Extract the [x, y] coordinate from the center of the cell holding the provided text.  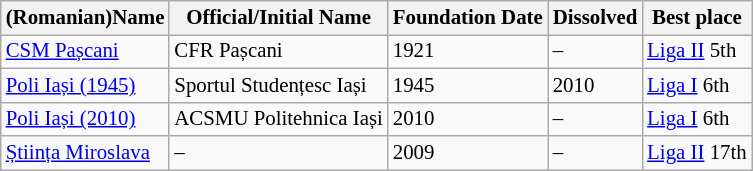
Dissolved [595, 18]
Sportul Studențesc Iași [278, 85]
CSM Pașcani [86, 51]
Știința Miroslava [86, 153]
ACSMU Politehnica Iași [278, 119]
1921 [468, 51]
Poli Iași (2010) [86, 119]
1945 [468, 85]
Best place [697, 18]
(Romanian)Name [86, 18]
2009 [468, 153]
CFR Pașcani [278, 51]
Liga II 5th [697, 51]
Poli Iași (1945) [86, 85]
Foundation Date [468, 18]
Liga II 17th [697, 153]
Official/Initial Name [278, 18]
